Scan for the cell matching the given text and deliver its [x, y] coordinate at center. 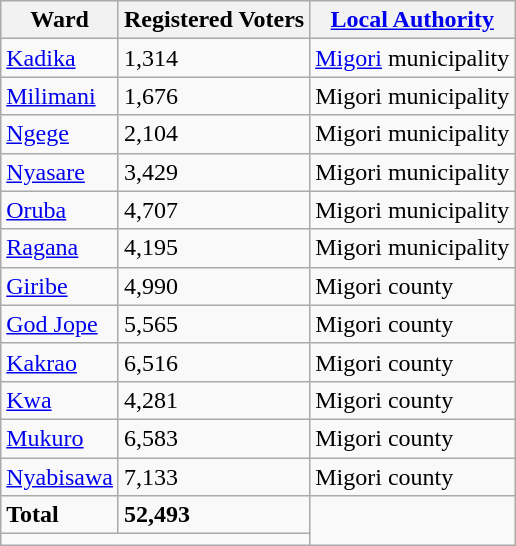
6,516 [214, 362]
Local Authority [412, 20]
Kakrao [60, 362]
Ragana [60, 248]
4,707 [214, 210]
3,429 [214, 172]
Oruba [60, 210]
1,676 [214, 96]
52,493 [214, 515]
Milimani [60, 96]
Total [60, 515]
Kadika [60, 58]
4,990 [214, 286]
Nyasare [60, 172]
Ngege [60, 134]
5,565 [214, 324]
4,195 [214, 248]
God Jope [60, 324]
Mukuro [60, 438]
2,104 [214, 134]
Kwa [60, 400]
Giribe [60, 286]
6,583 [214, 438]
Registered Voters [214, 20]
7,133 [214, 477]
1,314 [214, 58]
4,281 [214, 400]
Nyabisawa [60, 477]
Ward [60, 20]
